Extract the (X, Y) coordinate from the center of the cell holding the provided text.  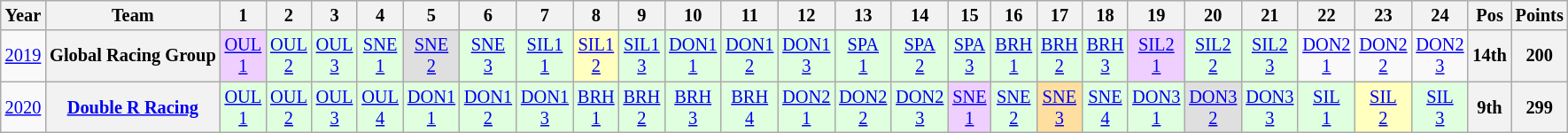
OUL4 (380, 107)
Points (1540, 15)
9 (642, 15)
2019 (23, 56)
13 (863, 15)
21 (1269, 15)
24 (1440, 15)
11 (749, 15)
SPA1 (863, 56)
SPA2 (920, 56)
20 (1213, 15)
SIL22 (1213, 56)
16 (1014, 15)
14 (920, 15)
7 (545, 15)
6 (488, 15)
SIL23 (1269, 56)
299 (1540, 107)
DON33 (1269, 107)
23 (1383, 15)
Year (23, 15)
22 (1326, 15)
DON31 (1156, 107)
SIL13 (642, 56)
DON32 (1213, 107)
SIL12 (596, 56)
Global Racing Group (133, 56)
19 (1156, 15)
1 (244, 15)
SIL1 (1326, 107)
SNE4 (1106, 107)
BRH4 (749, 107)
Team (133, 15)
5 (431, 15)
15 (969, 15)
SIL21 (1156, 56)
2020 (23, 107)
14th (1489, 56)
17 (1060, 15)
SPA3 (969, 56)
SIL2 (1383, 107)
2 (289, 15)
8 (596, 15)
Pos (1489, 15)
SIL11 (545, 56)
18 (1106, 15)
4 (380, 15)
3 (335, 15)
Double R Racing (133, 107)
9th (1489, 107)
10 (693, 15)
12 (806, 15)
200 (1540, 56)
SIL3 (1440, 107)
